For the text-containing cell, return its midpoint in (x, y) coordinate format. 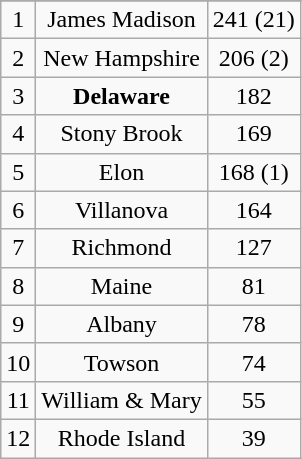
6 (18, 210)
Villanova (122, 210)
10 (18, 362)
4 (18, 134)
William & Mary (122, 400)
55 (254, 400)
3 (18, 96)
9 (18, 324)
12 (18, 438)
Elon (122, 172)
78 (254, 324)
81 (254, 286)
Richmond (122, 248)
241 (21) (254, 20)
Maine (122, 286)
74 (254, 362)
206 (2) (254, 58)
Towson (122, 362)
5 (18, 172)
11 (18, 400)
Rhode Island (122, 438)
7 (18, 248)
Delaware (122, 96)
James Madison (122, 20)
168 (1) (254, 172)
164 (254, 210)
182 (254, 96)
2 (18, 58)
169 (254, 134)
39 (254, 438)
8 (18, 286)
Stony Brook (122, 134)
127 (254, 248)
1 (18, 20)
Albany (122, 324)
New Hampshire (122, 58)
